Locate the cell with the specified text and output its (x, y) center coordinate. 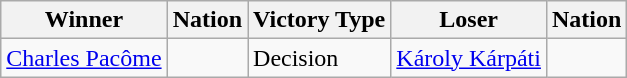
Decision (320, 58)
Loser (469, 20)
Victory Type (320, 20)
Charles Pacôme (84, 58)
Károly Kárpáti (469, 58)
Winner (84, 20)
